Detect which cell encompasses the target text, then output its (x, y) center coordinate. 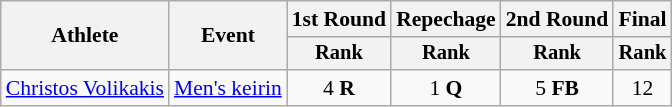
Christos Volikakis (85, 88)
Athlete (85, 36)
2nd Round (558, 19)
Men's keirin (228, 88)
1 Q (446, 88)
Event (228, 36)
4 R (339, 88)
1st Round (339, 19)
5 FB (558, 88)
12 (642, 88)
Final (642, 19)
Repechage (446, 19)
